Identify which cell holds the provided text, then report its (X, Y) central coordinate. 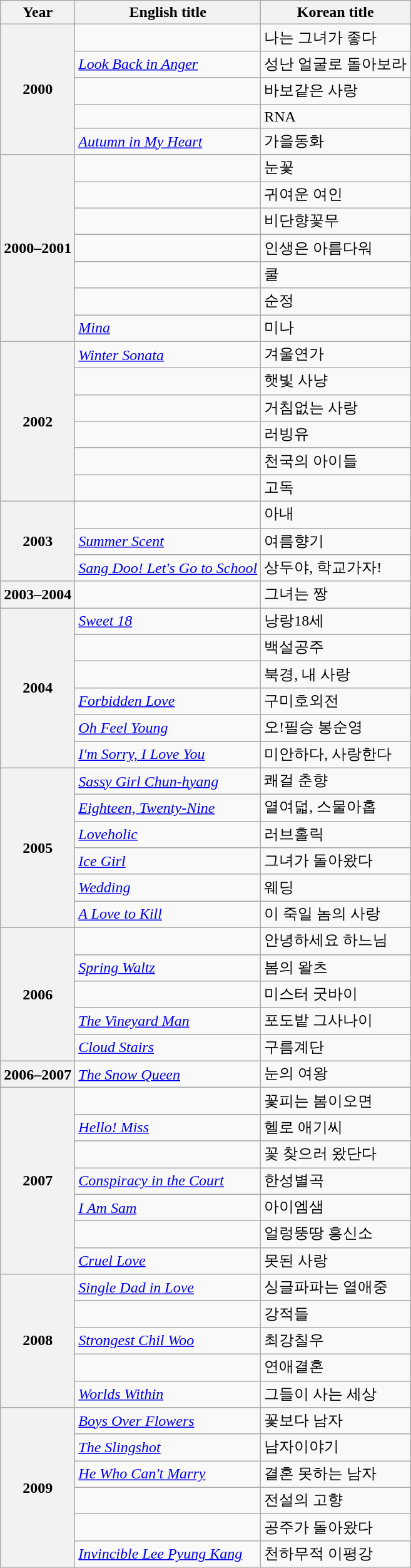
The Slingshot (168, 1448)
꽃 찾으러 왔단다 (335, 1155)
공주가 돌아왔다 (335, 1528)
Cruel Love (168, 1261)
쾌걸 춘향 (335, 781)
백설공주 (335, 647)
2006–2007 (38, 1075)
Summer Scent (168, 541)
오!필승 봉순영 (335, 728)
귀여운 여인 (335, 195)
강적들 (335, 1314)
2000–2001 (38, 248)
2005 (38, 848)
Sang Doo! Let's Go to School (168, 569)
천하무적 이평강 (335, 1554)
웨딩 (335, 888)
이 죽일 놈의 사랑 (335, 914)
Mina (168, 328)
바보같은 사랑 (335, 91)
포도밭 그사나이 (335, 1021)
Hello! Miss (168, 1127)
봄의 왈츠 (335, 968)
순정 (335, 302)
낭랑18세 (335, 621)
눈의 여왕 (335, 1075)
쿨 (335, 274)
그들이 사는 세상 (335, 1394)
English title (168, 13)
Strongest Chil Woo (168, 1341)
RNA (335, 116)
Winter Sonata (168, 354)
2009 (38, 1488)
The Snow Queen (168, 1075)
구름계단 (335, 1048)
천국의 아이들 (335, 461)
아이엠샘 (335, 1207)
한성별곡 (335, 1181)
연애결혼 (335, 1368)
얼렁뚱땅 흥신소 (335, 1235)
Conspiracy in the Court (168, 1181)
Boys Over Flowers (168, 1421)
그녀가 돌아왔다 (335, 862)
북경, 내 사랑 (335, 675)
인생은 아름다워 (335, 248)
2002 (38, 421)
열여덟, 스물아홉 (335, 808)
Oh Feel Young (168, 728)
The Vineyard Man (168, 1021)
싱글파파는 열애중 (335, 1287)
Sweet 18 (168, 621)
상두야, 학교가자! (335, 569)
미나 (335, 328)
Korean title (335, 13)
Single Dad in Love (168, 1287)
꽃피는 봄이오면 (335, 1101)
고독 (335, 488)
햇빛 사냥 (335, 382)
Forbidden Love (168, 701)
2003–2004 (38, 595)
거침없는 사랑 (335, 408)
I Am Sam (168, 1207)
여름향기 (335, 541)
Look Back in Anger (168, 64)
헬로 애기씨 (335, 1127)
겨울연가 (335, 354)
Autumn in My Heart (168, 142)
러브홀릭 (335, 834)
러빙유 (335, 435)
남자이야기 (335, 1448)
미스터 굿바이 (335, 994)
I'm Sorry, I Love You (168, 755)
전설의 고향 (335, 1500)
Worlds Within (168, 1394)
Spring Waltz (168, 968)
Year (38, 13)
성난 얼굴로 돌아보라 (335, 64)
가을동화 (335, 142)
안녕하세요 하느님 (335, 941)
2004 (38, 688)
꽃보다 남자 (335, 1421)
Cloud Stairs (168, 1048)
비단향꽃무 (335, 222)
아내 (335, 515)
Sassy Girl Chun-hyang (168, 781)
Loveholic (168, 834)
2007 (38, 1181)
구미호외전 (335, 701)
2006 (38, 994)
눈꽃 (335, 168)
Ice Girl (168, 862)
A Love to Kill (168, 914)
Invincible Lee Pyung Kang (168, 1554)
결혼 못하는 남자 (335, 1474)
못된 사랑 (335, 1261)
2003 (38, 541)
나는 그녀가 좋다 (335, 38)
최강칠우 (335, 1341)
Eighteen, Twenty-Nine (168, 808)
2008 (38, 1341)
He Who Can't Marry (168, 1474)
그녀는 짱 (335, 595)
2000 (38, 90)
Wedding (168, 888)
미안하다, 사랑한다 (335, 755)
